Scan for the cell matching the given text and deliver its [X, Y] coordinate at center. 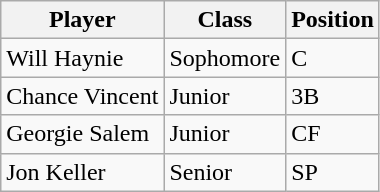
Class [225, 20]
Position [333, 20]
Senior [225, 172]
Player [82, 20]
SP [333, 172]
CF [333, 134]
Jon Keller [82, 172]
Sophomore [225, 58]
3B [333, 96]
C [333, 58]
Will Haynie [82, 58]
Chance Vincent [82, 96]
Georgie Salem [82, 134]
